Find where the given text appears and provide that cell's center as [x, y] coordinate. 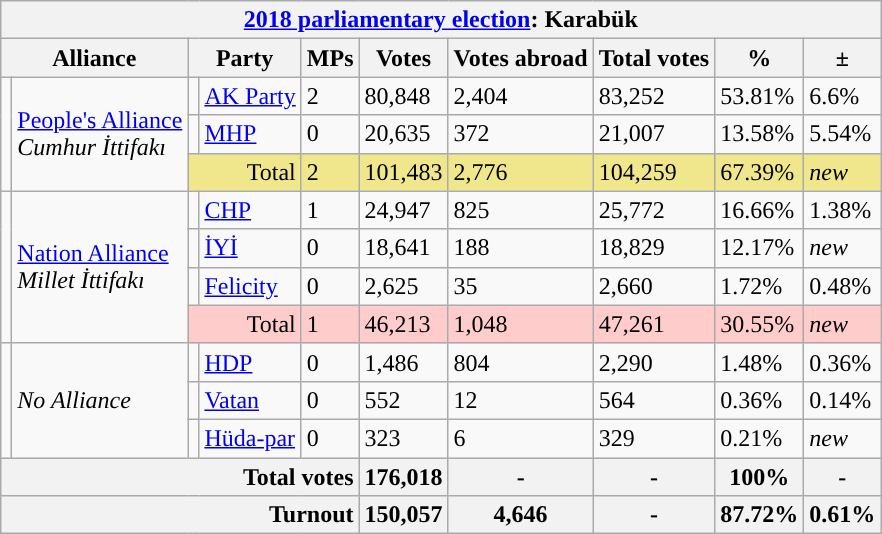
6 [520, 438]
13.58% [760, 134]
104,259 [654, 172]
18,641 [404, 248]
0.48% [842, 286]
0.14% [842, 400]
2,660 [654, 286]
188 [520, 248]
Hüda-par [250, 438]
Votes [404, 58]
12 [520, 400]
564 [654, 400]
18,829 [654, 248]
35 [520, 286]
% [760, 58]
1.48% [760, 362]
24,947 [404, 210]
176,018 [404, 477]
100% [760, 477]
83,252 [654, 96]
825 [520, 210]
20,635 [404, 134]
Turnout [180, 515]
12.17% [760, 248]
67.39% [760, 172]
329 [654, 438]
2018 parliamentary election: Karabük [441, 20]
53.81% [760, 96]
Party [244, 58]
16.66% [760, 210]
87.72% [760, 515]
5.54% [842, 134]
No Alliance [100, 400]
± [842, 58]
2,404 [520, 96]
1.38% [842, 210]
1.72% [760, 286]
372 [520, 134]
Alliance [94, 58]
6.6% [842, 96]
HDP [250, 362]
101,483 [404, 172]
47,261 [654, 324]
0.61% [842, 515]
MPs [330, 58]
1,048 [520, 324]
Votes abroad [520, 58]
25,772 [654, 210]
0.21% [760, 438]
AK Party [250, 96]
Nation AllianceMillet İttifakı [100, 267]
46,213 [404, 324]
Felicity [250, 286]
2,625 [404, 286]
People's AllianceCumhur İttifakı [100, 134]
2,776 [520, 172]
MHP [250, 134]
804 [520, 362]
2,290 [654, 362]
4,646 [520, 515]
30.55% [760, 324]
CHP [250, 210]
80,848 [404, 96]
21,007 [654, 134]
150,057 [404, 515]
323 [404, 438]
1,486 [404, 362]
Vatan [250, 400]
552 [404, 400]
İYİ [250, 248]
